Find where the given text appears and provide that cell's center as (x, y) coordinate. 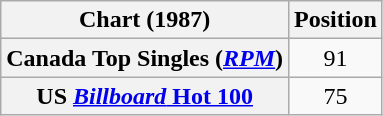
75 (336, 96)
91 (336, 58)
Canada Top Singles (RPM) (145, 58)
US Billboard Hot 100 (145, 96)
Position (336, 20)
Chart (1987) (145, 20)
